Extract the [X, Y] coordinate from the center of the cell holding the provided text.  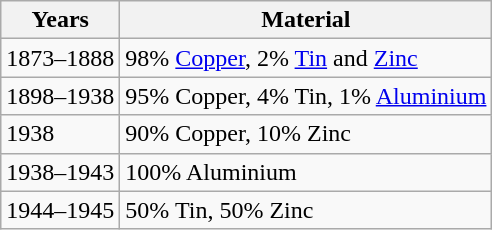
Material [306, 20]
1873–1888 [60, 58]
90% Copper, 10% Zinc [306, 134]
98% Copper, 2% Tin and Zinc [306, 58]
50% Tin, 50% Zinc [306, 210]
95% Copper, 4% Tin, 1% Aluminium [306, 96]
1944–1945 [60, 210]
1938–1943 [60, 172]
1938 [60, 134]
1898–1938 [60, 96]
100% Aluminium [306, 172]
Years [60, 20]
